Scan for the cell matching the given text and deliver its (X, Y) coordinate at center. 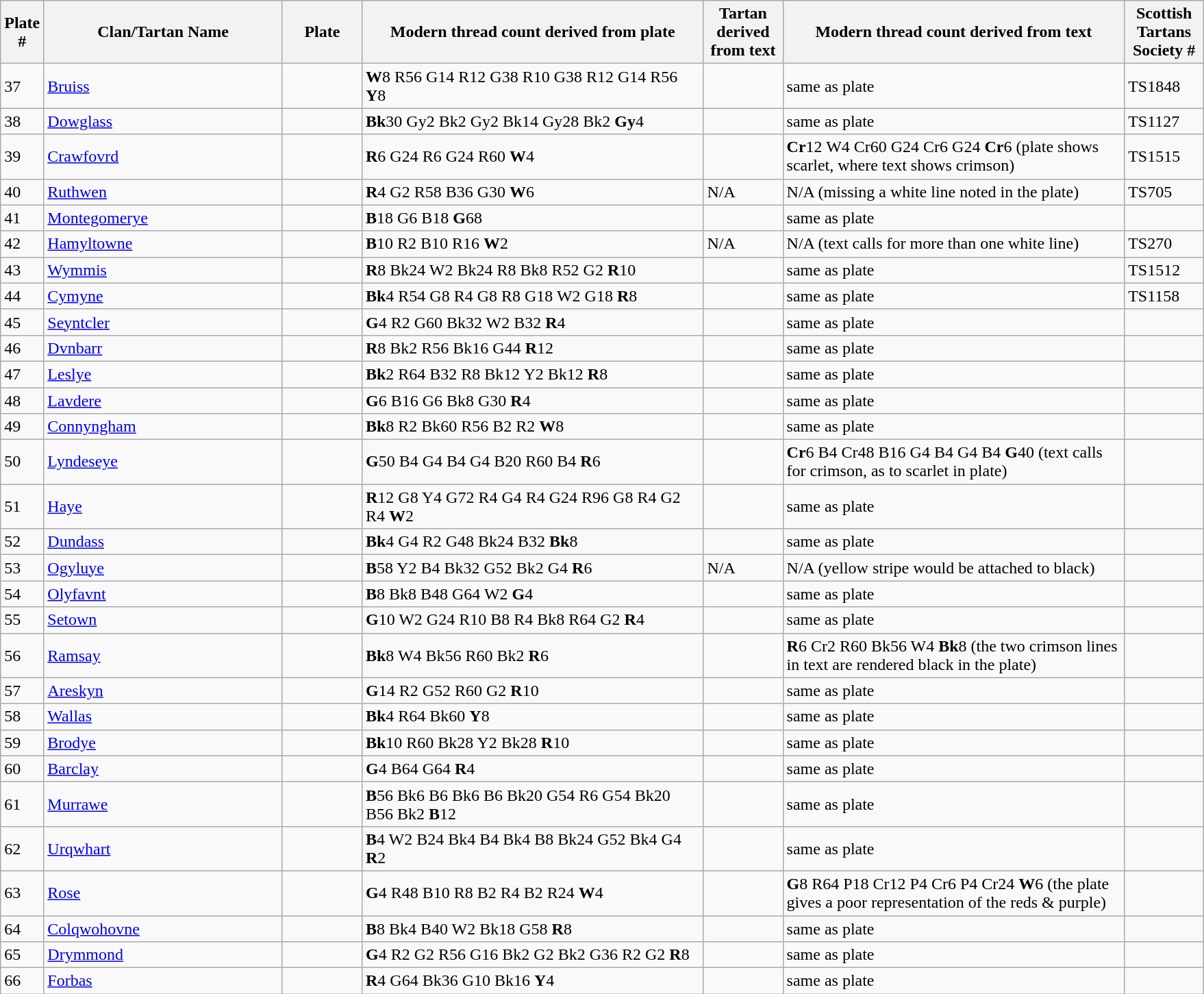
R6 Cr2 R60 Bk56 W4 Bk8 (the two crimson lines in text are rendered black in the plate) (953, 655)
Haye (163, 507)
Lyndeseye (163, 462)
R8 Bk24 W2 Bk24 R8 Bk8 R52 G2 R10 (533, 270)
51 (22, 507)
R4 G64 Bk36 G10 Bk16 Y4 (533, 981)
B18 G6 B18 G68 (533, 218)
Bk8 W4 Bk56 R60 Bk2 R6 (533, 655)
B8 Bk4 B40 W2 Bk18 G58 R8 (533, 928)
Bruiss (163, 86)
Hamyltowne (163, 244)
66 (22, 981)
Forbas (163, 981)
Bk10 R60 Bk28 Y2 Bk28 R10 (533, 743)
Areskyn (163, 691)
38 (22, 121)
Plate (322, 32)
R8 Bk2 R56 Bk16 G44 R12 (533, 348)
Dundass (163, 542)
59 (22, 743)
49 (22, 427)
TS1848 (1164, 86)
61 (22, 804)
G8 R64 P18 Cr12 P4 Cr6 P4 Cr24 W6 (the plate gives a poor representation of the reds & purple) (953, 893)
B56 Bk6 B6 Bk6 B6 Bk20 G54 R6 G54 Bk20 B56 Bk2 B12 (533, 804)
TS1512 (1164, 270)
Murrawe (163, 804)
G10 W2 G24 R10 B8 R4 Bk8 R64 G2 R4 (533, 620)
Clan/Tartan Name (163, 32)
46 (22, 348)
Bk30 Gy2 Bk2 Gy2 Bk14 Gy28 Bk2 Gy4 (533, 121)
42 (22, 244)
N/A (text calls for more than one white line) (953, 244)
Dowglass (163, 121)
Bk4 R64 Bk60 Y8 (533, 717)
TS1127 (1164, 121)
Colqwohovne (163, 928)
41 (22, 218)
TS1515 (1164, 156)
B8 Bk8 B48 G64 W2 G4 (533, 594)
Drymmond (163, 955)
44 (22, 296)
55 (22, 620)
Modern thread count derived from plate (533, 32)
G6 B16 G6 Bk8 G30 R4 (533, 401)
W8 R56 G14 R12 G38 R10 G38 R12 G14 R56 Y8 (533, 86)
Cr6 B4 Cr48 B16 G4 B4 G4 B4 G40 (text calls for crimson, as to scarlet in plate) (953, 462)
Rose (163, 893)
Modern thread count derived from text (953, 32)
Setown (163, 620)
60 (22, 769)
G50 B4 G4 B4 G4 B20 R60 B4 R6 (533, 462)
G4 R2 G60 Bk32 W2 B32 R4 (533, 322)
57 (22, 691)
50 (22, 462)
64 (22, 928)
Leslye (163, 374)
Montegomerye (163, 218)
43 (22, 270)
37 (22, 86)
Tartan derived from text (743, 32)
Crawfovrd (163, 156)
Scottish Tartans Society # (1164, 32)
Bk4 R54 G8 R4 G8 R8 G18 W2 G18 R8 (533, 296)
N/A (missing a white line noted in the plate) (953, 192)
Wallas (163, 717)
54 (22, 594)
Cymyne (163, 296)
Ogyluye (163, 568)
R6 G24 R6 G24 R60 W4 (533, 156)
39 (22, 156)
Ramsay (163, 655)
Urqwhart (163, 848)
Plate # (22, 32)
63 (22, 893)
Lavdere (163, 401)
45 (22, 322)
B4 W2 B24 Bk4 B4 Bk4 B8 Bk24 G52 Bk4 G4 R2 (533, 848)
Olyfavnt (163, 594)
Bk4 G4 R2 G48 Bk24 B32 Bk8 (533, 542)
G14 R2 G52 R60 G2 R10 (533, 691)
Bk8 R2 Bk60 R56 B2 R2 W8 (533, 427)
Brodye (163, 743)
65 (22, 955)
N/A (yellow stripe would be attached to black) (953, 568)
Dvnbarr (163, 348)
G4 R48 B10 R8 B2 R4 B2 R24 W4 (533, 893)
Barclay (163, 769)
TS270 (1164, 244)
Cr12 W4 Cr60 G24 Cr6 G24 Cr6 (plate shows scarlet, where text shows crimson) (953, 156)
Connyngham (163, 427)
B58 Y2 B4 Bk32 G52 Bk2 G4 R6 (533, 568)
Wymmis (163, 270)
52 (22, 542)
53 (22, 568)
Bk2 R64 B32 R8 Bk12 Y2 Bk12 R8 (533, 374)
TS705 (1164, 192)
Seyntcler (163, 322)
Ruthwen (163, 192)
G4 B64 G64 R4 (533, 769)
TS1158 (1164, 296)
R12 G8 Y4 G72 R4 G4 R4 G24 R96 G8 R4 G2 R4 W2 (533, 507)
47 (22, 374)
G4 R2 G2 R56 G16 Bk2 G2 Bk2 G36 R2 G2 R8 (533, 955)
56 (22, 655)
58 (22, 717)
62 (22, 848)
48 (22, 401)
40 (22, 192)
R4 G2 R58 B36 G30 W6 (533, 192)
B10 R2 B10 R16 W2 (533, 244)
